Return the [X, Y] coordinate for the center point of the cell that contains the specified text.  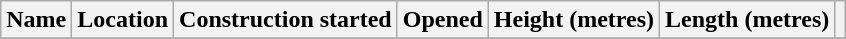
Height (metres) [574, 20]
Location [123, 20]
Length (metres) [748, 20]
Construction started [286, 20]
Opened [442, 20]
Name [36, 20]
